Pinpoint the cell where the given text exists, returning its (X, Y) midpoint coordinate. 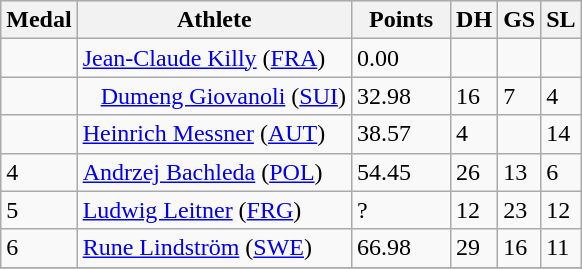
Heinrich Messner (AUT) (214, 134)
54.45 (400, 172)
? (400, 210)
SL (561, 20)
7 (520, 96)
Medal (39, 20)
Rune Lindström (SWE) (214, 248)
13 (520, 172)
DH (474, 20)
Points (400, 20)
38.57 (400, 134)
26 (474, 172)
Jean-Claude Killy (FRA) (214, 58)
Ludwig Leitner (FRG) (214, 210)
23 (520, 210)
Andrzej Bachleda (POL) (214, 172)
11 (561, 248)
14 (561, 134)
GS (520, 20)
66.98 (400, 248)
Athlete (214, 20)
29 (474, 248)
0.00 (400, 58)
5 (39, 210)
32.98 (400, 96)
Dumeng Giovanoli (SUI) (214, 96)
